From the cell containing the given text, extract its center point as [x, y] coordinate. 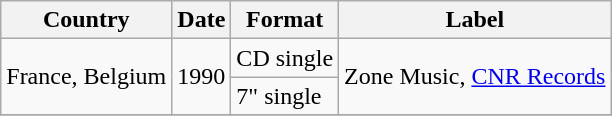
France, Belgium [86, 77]
7" single [285, 96]
CD single [285, 58]
Format [285, 20]
Date [202, 20]
Country [86, 20]
Zone Music, CNR Records [475, 77]
Label [475, 20]
1990 [202, 77]
